Provide the [X, Y] coordinate of the cell's center where the given text is located.  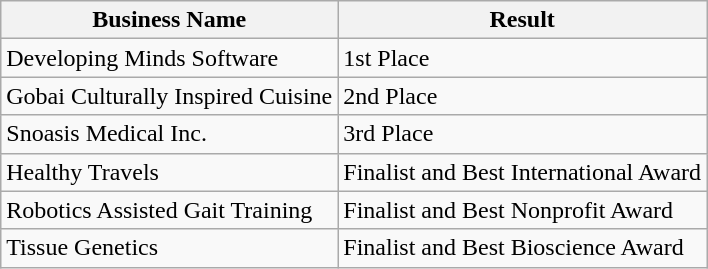
Healthy Travels [170, 172]
Robotics Assisted Gait Training [170, 210]
Tissue Genetics [170, 248]
Developing Minds Software [170, 58]
2nd Place [522, 96]
Snoasis Medical Inc. [170, 134]
Finalist and Best International Award [522, 172]
3rd Place [522, 134]
1st Place [522, 58]
Finalist and Best Bioscience Award [522, 248]
Result [522, 20]
Gobai Culturally Inspired Cuisine [170, 96]
Business Name [170, 20]
Finalist and Best Nonprofit Award [522, 210]
